Identify which cell holds the provided text, then report its [X, Y] central coordinate. 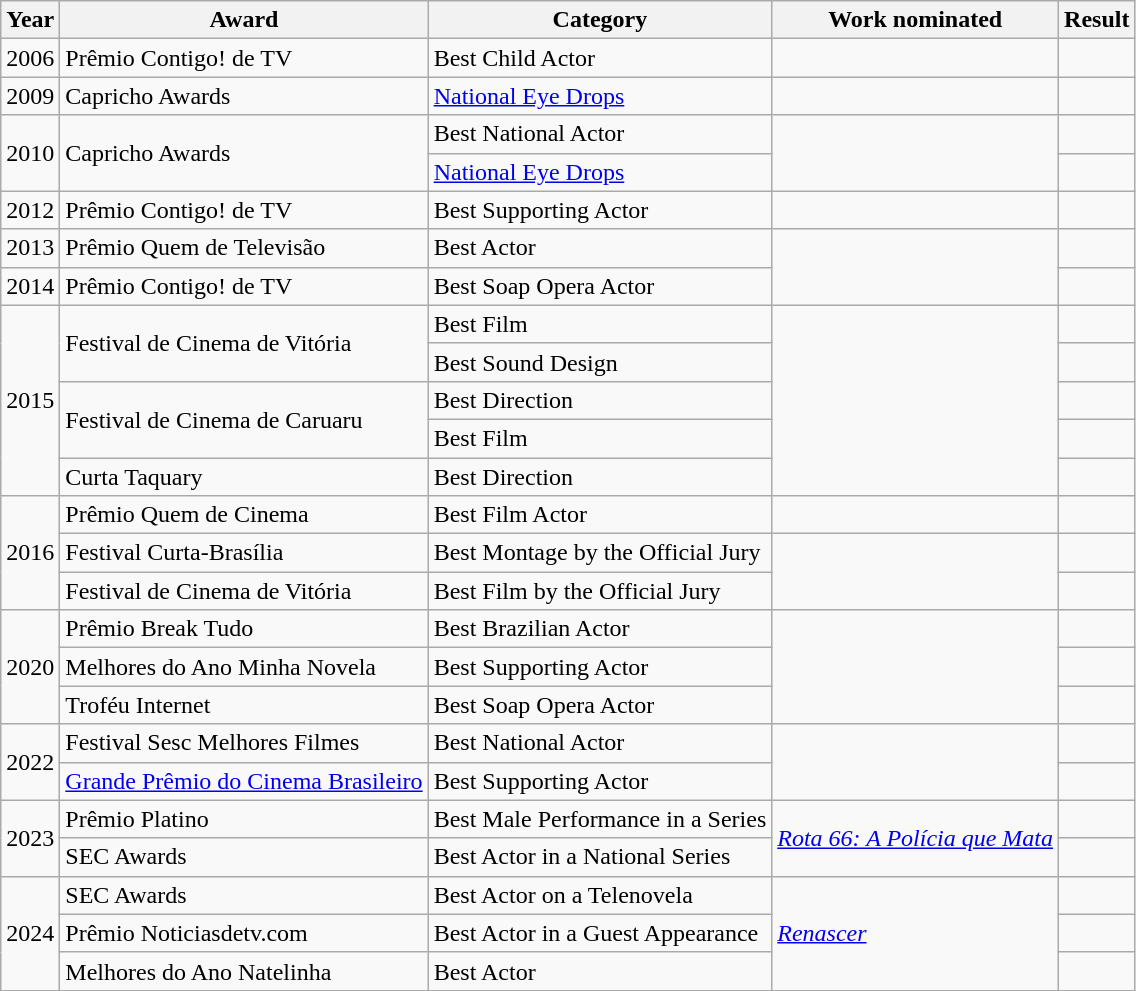
Prêmio Quem de Cinema [244, 515]
Best Actor in a Guest Appearance [600, 933]
2024 [30, 933]
Grande Prêmio do Cinema Brasileiro [244, 781]
Prêmio Break Tudo [244, 629]
Melhores do Ano Natelinha [244, 971]
Troféu Internet [244, 705]
2014 [30, 286]
Best Montage by the Official Jury [600, 553]
2009 [30, 96]
Work nominated [916, 20]
Best Sound Design [600, 362]
2010 [30, 153]
2022 [30, 762]
2016 [30, 553]
2023 [30, 838]
Festival de Cinema de Caruaru [244, 419]
Melhores do Ano Minha Novela [244, 667]
2020 [30, 667]
2006 [30, 58]
2013 [30, 248]
Renascer [916, 933]
Curta Taquary [244, 477]
Prêmio Platino [244, 819]
Award [244, 20]
2012 [30, 210]
Best Film by the Official Jury [600, 591]
Result [1097, 20]
Prêmio Noticiasdetv.com [244, 933]
Rota 66: A Polícia que Mata [916, 838]
Year [30, 20]
Festival Curta-Brasília [244, 553]
Best Brazilian Actor [600, 629]
Best Actor on a Telenovela [600, 895]
2015 [30, 400]
Best Child Actor [600, 58]
Best Male Performance in a Series [600, 819]
Category [600, 20]
Best Film Actor [600, 515]
Prêmio Quem de Televisão [244, 248]
Festival Sesc Melhores Filmes [244, 743]
Best Actor in a National Series [600, 857]
